Return [X, Y] of the center of cell containing provided text 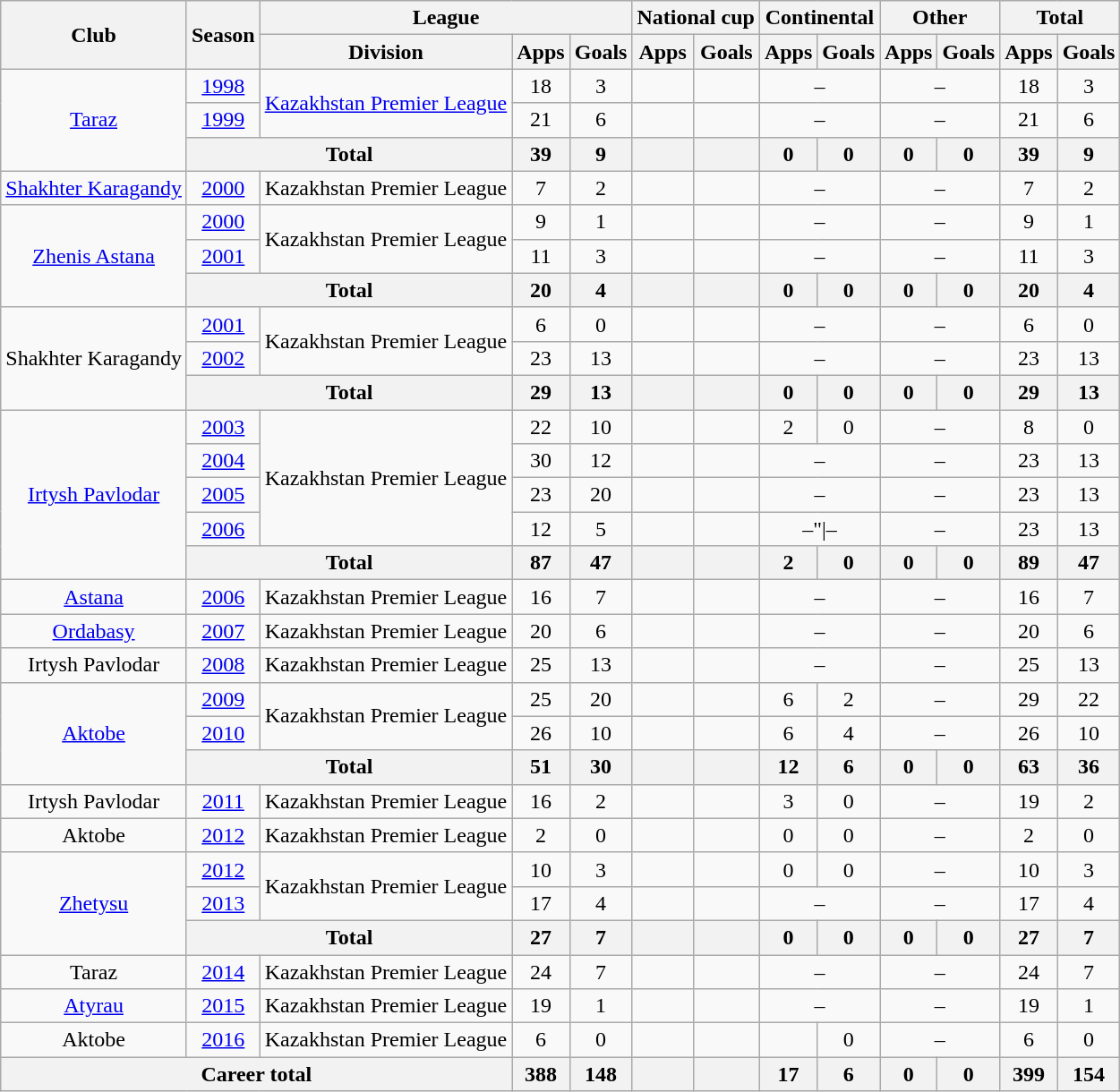
2004 [223, 461]
Ordabasy [94, 631]
2013 [223, 903]
2016 [223, 1040]
5 [601, 529]
36 [1089, 767]
2015 [223, 1006]
2010 [223, 733]
Division [386, 52]
2005 [223, 495]
154 [1089, 1074]
2007 [223, 631]
League [446, 18]
2009 [223, 699]
148 [601, 1074]
87 [541, 563]
Continental [819, 18]
Atyrau [94, 1006]
Astana [94, 597]
1999 [223, 120]
National cup [696, 18]
1998 [223, 86]
2002 [223, 358]
2011 [223, 801]
–"|– [819, 529]
2008 [223, 665]
2014 [223, 971]
8 [1029, 427]
89 [1029, 563]
51 [541, 767]
Career total [256, 1074]
2003 [223, 427]
Club [94, 35]
63 [1029, 767]
Season [223, 35]
388 [541, 1074]
Zhenis Astana [94, 256]
399 [1029, 1074]
Other [940, 18]
Zhetysu [94, 903]
